Identify which cell holds the provided text, then report its [X, Y] central coordinate. 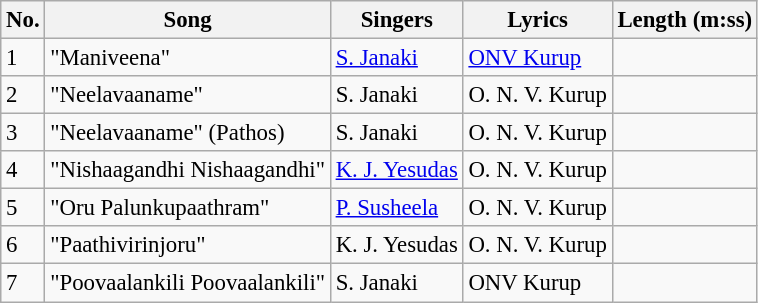
4 [23, 170]
7 [23, 283]
Singers [396, 20]
"Nishaagandhi Nishaagandhi" [188, 170]
No. [23, 20]
"Neelavaaname" [188, 95]
Length (m:ss) [684, 20]
P. Susheela [396, 208]
"Paathivirinjoru" [188, 245]
1 [23, 58]
5 [23, 208]
"Poovaalankili Poovaalankili" [188, 283]
"Neelavaaname" (Pathos) [188, 133]
2 [23, 95]
Lyrics [538, 20]
"Oru Palunkupaathram" [188, 208]
"Maniveena" [188, 58]
3 [23, 133]
6 [23, 245]
Song [188, 20]
